Output the (x, y) coordinate of the center of the cell containing the given text.  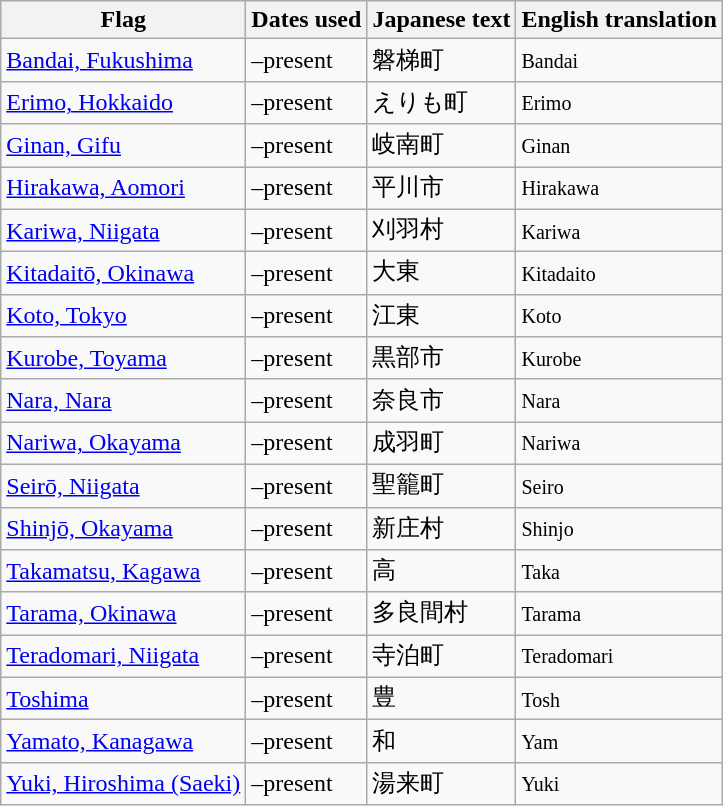
Dates used (306, 20)
Koto (619, 316)
Ginan (619, 146)
Bandai (619, 60)
湯来町 (442, 784)
Takamatsu, Kagawa (124, 572)
Nara (619, 400)
Erimo (619, 102)
Seiro (619, 486)
Nara, Nara (124, 400)
Bandai, Fukushima (124, 60)
Hirakawa, Aomori (124, 188)
豊 (442, 698)
Japanese text (442, 20)
磐梯町 (442, 60)
奈良市 (442, 400)
Shinjō, Okayama (124, 528)
Taka (619, 572)
平川市 (442, 188)
English translation (619, 20)
Teradomari (619, 656)
Teradomari, Niigata (124, 656)
Nariwa (619, 444)
Yuki, Hiroshima (Saeki) (124, 784)
Shinjo (619, 528)
寺泊町 (442, 656)
Tarama (619, 614)
Kitadaitō, Okinawa (124, 274)
Yuki (619, 784)
成羽町 (442, 444)
多良間村 (442, 614)
大東 (442, 274)
Toshima (124, 698)
Kurobe (619, 358)
Kariwa, Niigata (124, 230)
高 (442, 572)
Yamato, Kanagawa (124, 742)
えりも町 (442, 102)
Erimo, Hokkaido (124, 102)
Ginan, Gifu (124, 146)
和 (442, 742)
Koto, Tokyo (124, 316)
Kariwa (619, 230)
新庄村 (442, 528)
Yam (619, 742)
Tarama, Okinawa (124, 614)
Seirō, Niigata (124, 486)
江東 (442, 316)
Hirakawa (619, 188)
Tosh (619, 698)
Kitadaito (619, 274)
岐南町 (442, 146)
Flag (124, 20)
聖籠町 (442, 486)
黒部市 (442, 358)
刈羽村 (442, 230)
Nariwa, Okayama (124, 444)
Kurobe, Toyama (124, 358)
